Scan for the cell matching the given text and deliver its [X, Y] coordinate at center. 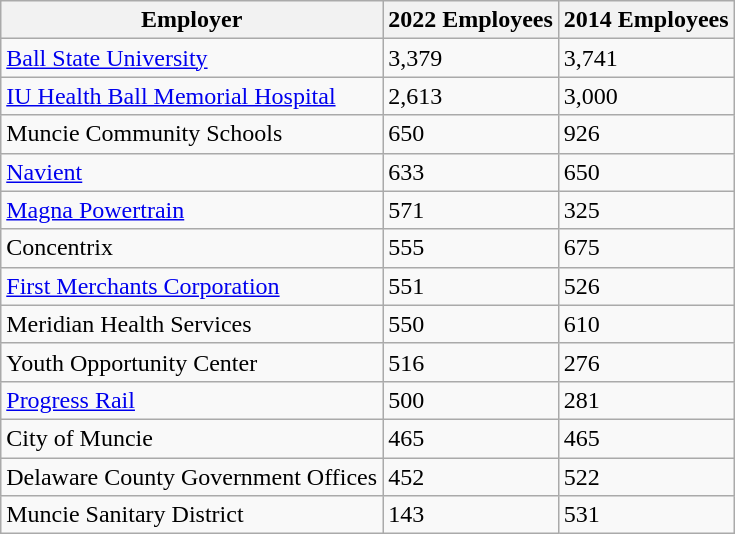
926 [646, 134]
Meridian Health Services [192, 324]
675 [646, 248]
3,741 [646, 58]
571 [471, 210]
3,000 [646, 96]
526 [646, 286]
633 [471, 172]
551 [471, 286]
City of Muncie [192, 438]
Muncie Community Schools [192, 134]
452 [471, 477]
531 [646, 515]
325 [646, 210]
610 [646, 324]
516 [471, 362]
555 [471, 248]
Delaware County Government Offices [192, 477]
Concentrix [192, 248]
IU Health Ball Memorial Hospital [192, 96]
Muncie Sanitary District [192, 515]
143 [471, 515]
550 [471, 324]
Magna Powertrain [192, 210]
2022 Employees [471, 20]
281 [646, 400]
500 [471, 400]
2014 Employees [646, 20]
Employer [192, 20]
Navient [192, 172]
2,613 [471, 96]
Ball State University [192, 58]
3,379 [471, 58]
276 [646, 362]
522 [646, 477]
Youth Opportunity Center [192, 362]
First Merchants Corporation [192, 286]
Progress Rail [192, 400]
